Pinpoint the cell where the given text exists, returning its [x, y] midpoint coordinate. 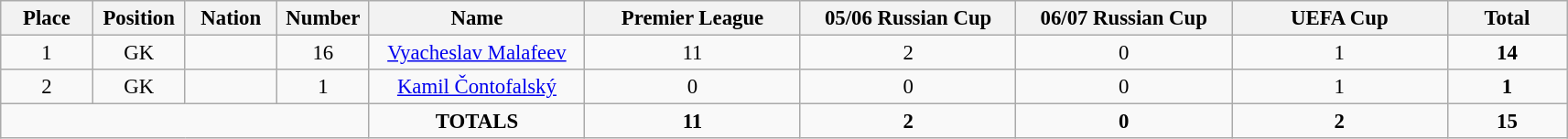
05/06 Russian Cup [908, 18]
UEFA Cup [1340, 18]
14 [1507, 53]
Position [139, 18]
Vyacheslav Malafeev [477, 53]
15 [1507, 122]
Number [324, 18]
Premier League [693, 18]
16 [324, 53]
Kamil Čontofalský [477, 87]
TOTALS [477, 122]
Nation [231, 18]
06/07 Russian Cup [1124, 18]
Place [48, 18]
Total [1507, 18]
Name [477, 18]
